For the text-containing cell, return its midpoint in [X, Y] coordinate format. 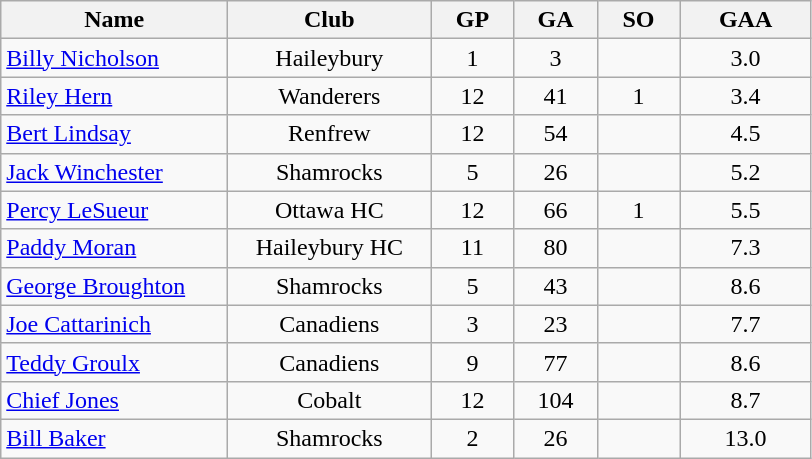
Renfrew [330, 134]
Haileybury HC [330, 248]
54 [556, 134]
4.5 [746, 134]
SO [638, 20]
66 [556, 210]
41 [556, 96]
Name [114, 20]
Chief Jones [114, 400]
Bill Baker [114, 438]
Jack Winchester [114, 172]
GA [556, 20]
Percy LeSueur [114, 210]
Wanderers [330, 96]
Riley Hern [114, 96]
Teddy Groulx [114, 362]
2 [472, 438]
77 [556, 362]
104 [556, 400]
Ottawa HC [330, 210]
Joe Cattarinich [114, 324]
Billy Nicholson [114, 58]
3.4 [746, 96]
Club [330, 20]
Bert Lindsay [114, 134]
9 [472, 362]
GP [472, 20]
13.0 [746, 438]
11 [472, 248]
5.2 [746, 172]
7.7 [746, 324]
23 [556, 324]
George Broughton [114, 286]
GAA [746, 20]
43 [556, 286]
Paddy Moran [114, 248]
8.7 [746, 400]
80 [556, 248]
Cobalt [330, 400]
5.5 [746, 210]
Haileybury [330, 58]
7.3 [746, 248]
3.0 [746, 58]
